Pinpoint the cell where the given text exists, returning its [x, y] midpoint coordinate. 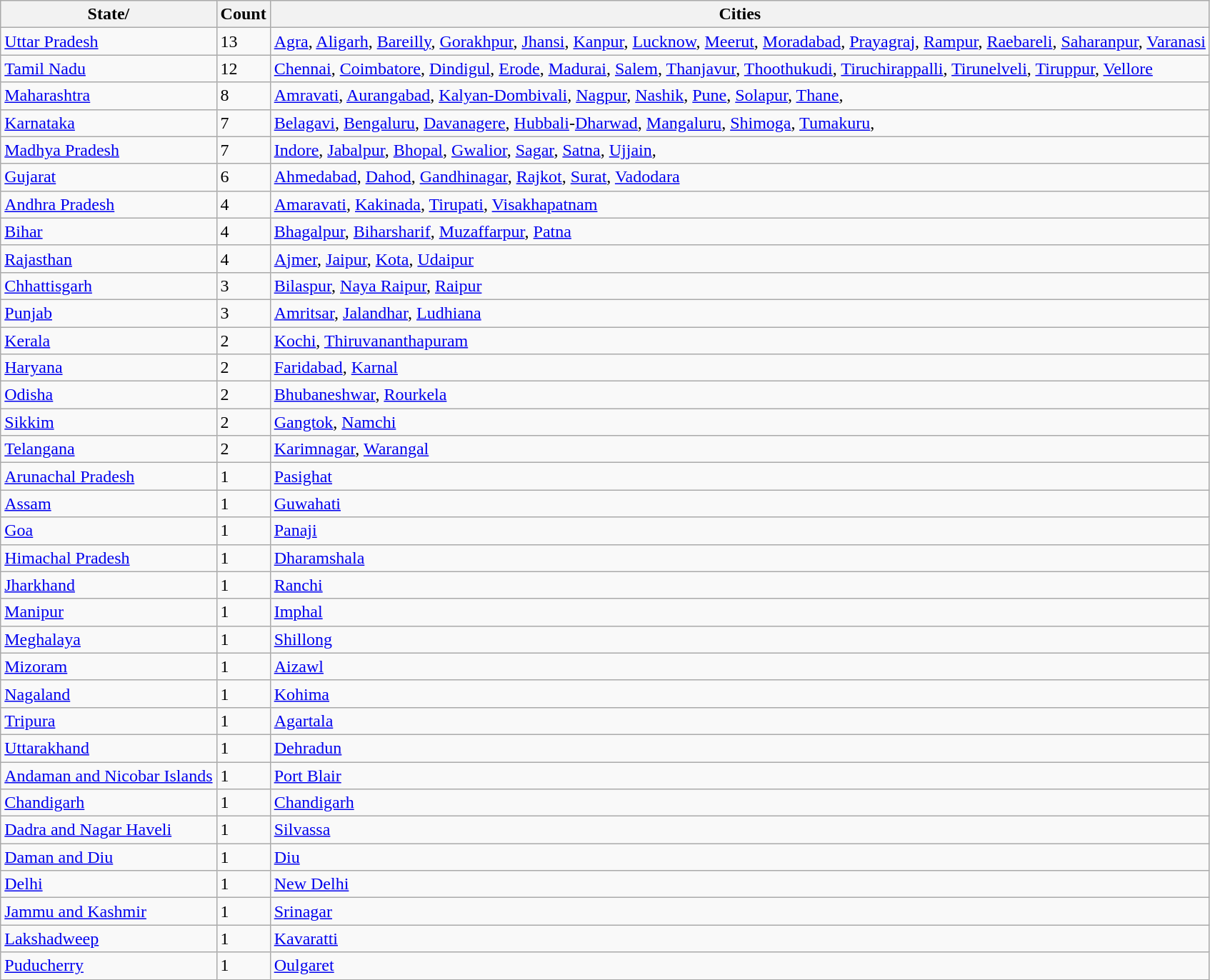
8 [243, 96]
Haryana [109, 368]
Jammu and Kashmir [109, 911]
Punjab [109, 313]
Kochi, Thiruvananthapuram [740, 341]
New Delhi [740, 884]
Arunachal Pradesh [109, 476]
Rajasthan [109, 259]
Amritsar, Jalandhar, Ludhiana [740, 313]
Puducherry [109, 966]
Kavaratti [740, 939]
Ahmedabad, Dahod, Gandhinagar, Rajkot, Surat, Vadodara [740, 177]
Ranchi [740, 585]
Tamil Nadu [109, 69]
Delhi [109, 884]
6 [243, 177]
Mizoram [109, 666]
Lakshadweep [109, 939]
Indore, Jabalpur, Bhopal, Gwalior, Sagar, Satna, Ujjain, [740, 150]
Jharkhand [109, 585]
Telangana [109, 449]
Guwahati [740, 504]
Agra, Aligarh, Bareilly, Gorakhpur, Jhansi, Kanpur, Lucknow, Meerut, Moradabad, Prayagraj, Rampur, Raebareli, Saharanpur, Varanasi [740, 41]
Kohima [740, 694]
State/ [109, 14]
Uttar Pradesh [109, 41]
Port Blair [740, 775]
Aizawl [740, 666]
Meghalaya [109, 639]
Belagavi, Bengaluru, Davanagere, Hubbali-Dharwad, Mangaluru, Shimoga, Tumakuru, [740, 123]
13 [243, 41]
Pasighat [740, 476]
Dharamshala [740, 558]
Oulgaret [740, 966]
Madhya Pradesh [109, 150]
Bilaspur, Naya Raipur, Raipur [740, 286]
Dadra and Nagar Haveli [109, 830]
Silvassa [740, 830]
Assam [109, 504]
Count [243, 14]
Goa [109, 531]
Chhattisgarh [109, 286]
Sikkim [109, 422]
Odisha [109, 395]
Bihar [109, 231]
Gangtok, Namchi [740, 422]
Uttarakhand [109, 748]
Agartala [740, 721]
Chennai, Coimbatore, Dindigul, Erode, Madurai, Salem, Thanjavur, Thoothukudi, Tiruchirappalli, Tirunelveli, Tiruppur, Vellore [740, 69]
Amaravati, Kakinada, Tirupati, Visakhapatnam [740, 204]
Andaman and Nicobar Islands [109, 775]
Amravati, Aurangabad, Kalyan-Dombivali, Nagpur, Nashik, Pune, Solapur, Thane, [740, 96]
Bhubaneshwar, Rourkela [740, 395]
Maharashtra [109, 96]
Tripura [109, 721]
Bhagalpur, Biharsharif, Muzaffarpur, Patna [740, 231]
Nagaland [109, 694]
Faridabad, Karnal [740, 368]
Kerala [109, 341]
Diu [740, 857]
Imphal [740, 612]
Dehradun [740, 748]
Daman and Diu [109, 857]
Andhra Pradesh [109, 204]
Gujarat [109, 177]
Cities [740, 14]
Srinagar [740, 911]
12 [243, 69]
Shillong [740, 639]
Manipur [109, 612]
Panaji [740, 531]
Ajmer, Jaipur, Kota, Udaipur [740, 259]
Karimnagar, Warangal [740, 449]
Himachal Pradesh [109, 558]
Karnataka [109, 123]
